Output the [x, y] coordinate of the center of the cell containing the given text.  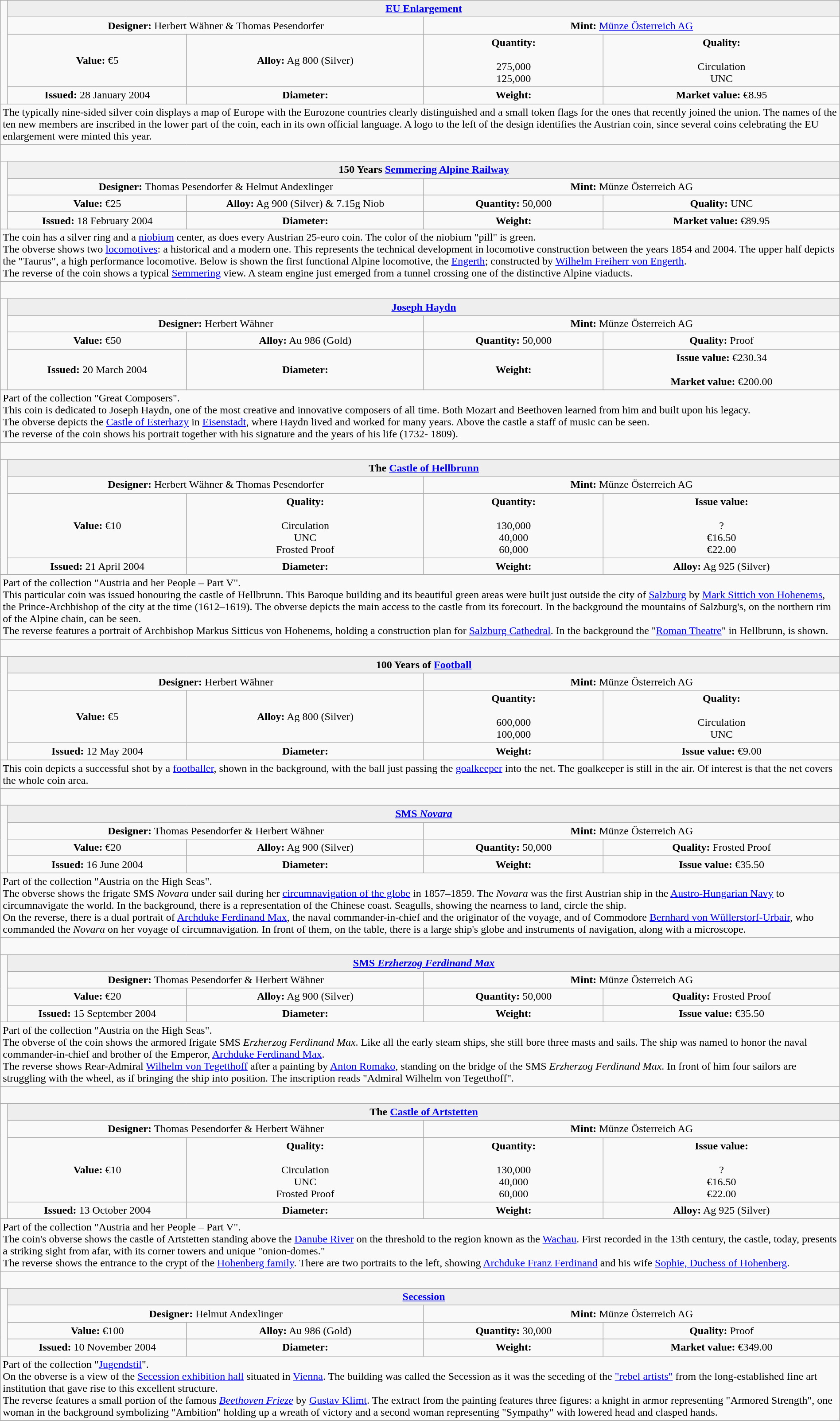
Secession [424, 1297]
100 Years of Football [424, 665]
SMS Erzherzog Ferdinand Max [424, 963]
Quantity:275,000 125,000 [514, 60]
Issued: 20 March 2004 [97, 370]
SMS Novara [424, 814]
Issued: 15 September 2004 [97, 1013]
Designer: Thomas Pesendorfer & Helmut Andexlinger [216, 187]
Market value: €349.00 [721, 1347]
Issue value: €230.34Market value: €200.00 [721, 370]
Quantity: 30,000 [514, 1331]
Joseph Haydn [424, 307]
Issued: 21 April 2004 [97, 566]
Market value: €89.95 [721, 220]
Issued: 16 June 2004 [97, 864]
150 Years Semmering Alpine Railway [424, 170]
The Castle of Hellbrunn [424, 468]
Value: €50 [97, 341]
Quality: UNC [721, 203]
Designer: Helmut Andexlinger [216, 1314]
Value: €25 [97, 203]
Alloy: Ag 900 (Silver) & 7.15g Niob [305, 203]
Issued: 28 January 2004 [97, 95]
Issued: 10 November 2004 [97, 1347]
Issue value: €9.00 [721, 751]
EU Enlargement [424, 9]
Issued: 18 February 2004 [97, 220]
The Castle of Artstetten [424, 1112]
Issued: 13 October 2004 [97, 1211]
Quantity:600,000 100,000 [514, 716]
Market value: €8.95 [721, 95]
Issued: 12 May 2004 [97, 751]
Value: €100 [97, 1331]
